Locate the cell with the specified text and output its (X, Y) center coordinate. 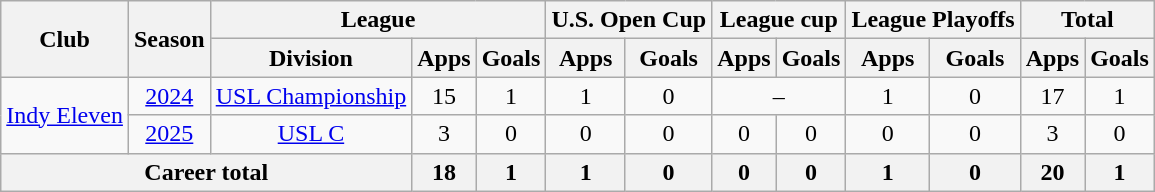
Total (1087, 20)
17 (1052, 96)
USL C (311, 134)
Club (65, 39)
USL Championship (311, 96)
2025 (169, 134)
– (779, 96)
League Playoffs (933, 20)
League (378, 20)
Division (311, 58)
League cup (779, 20)
U.S. Open Cup (629, 20)
Indy Eleven (65, 115)
Career total (206, 172)
20 (1052, 172)
18 (444, 172)
15 (444, 96)
Season (169, 39)
2024 (169, 96)
